For the text-containing cell, return its midpoint in (x, y) coordinate format. 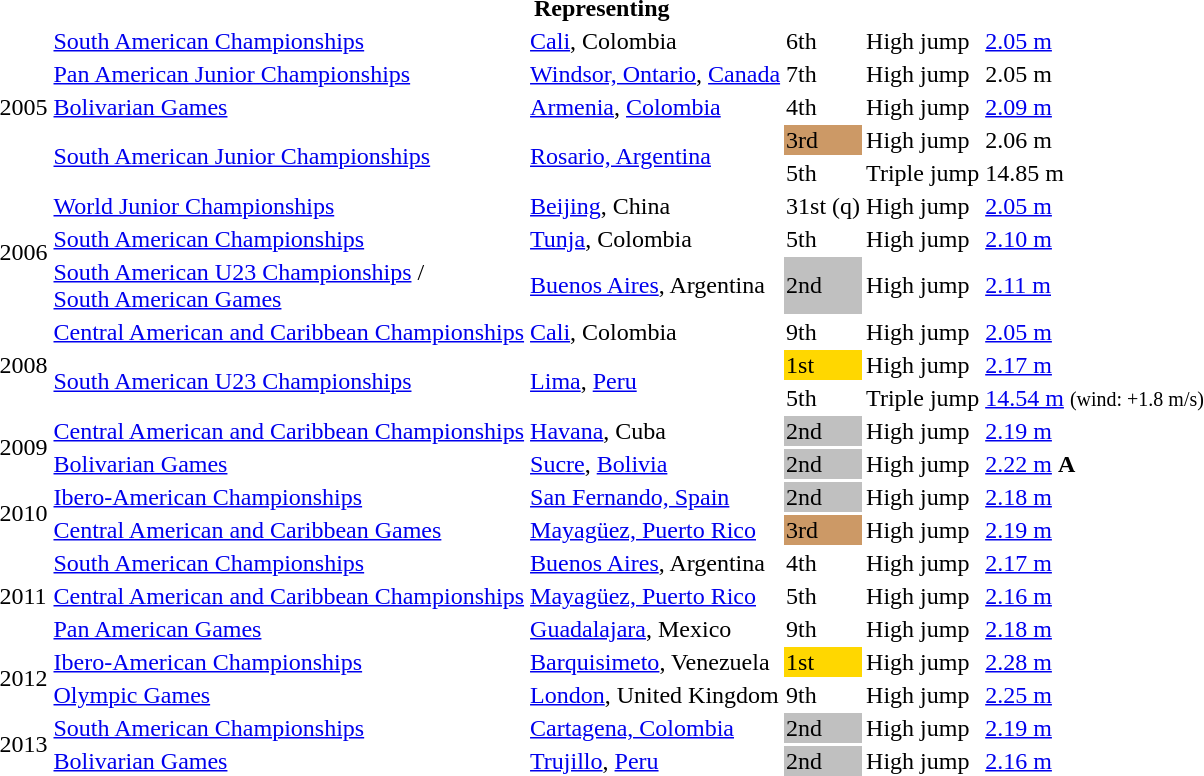
6th (824, 41)
Guadalajara, Mexico (656, 629)
Tunja, Colombia (656, 239)
Windsor, Ontario, Canada (656, 74)
Olympic Games (289, 695)
Cartagena, Colombia (656, 728)
Lima, Peru (656, 382)
South American U23 Championships / South American Games (289, 286)
Armenia, Colombia (656, 107)
Sucre, Bolivia (656, 464)
Havana, Cuba (656, 431)
Central American and Caribbean Games (289, 530)
7th (824, 74)
South American U23 Championships (289, 382)
Trujillo, Peru (656, 761)
31st (q) (824, 206)
Rosario, Argentina (656, 156)
World Junior Championships (289, 206)
London, United Kingdom (656, 695)
San Fernando, Spain (656, 497)
Beijing, China (656, 206)
Barquisimeto, Venezuela (656, 662)
Pan American Games (289, 629)
South American Junior Championships (289, 156)
Pan American Junior Championships (289, 74)
